Locate the cell with the specified text and output its (X, Y) center coordinate. 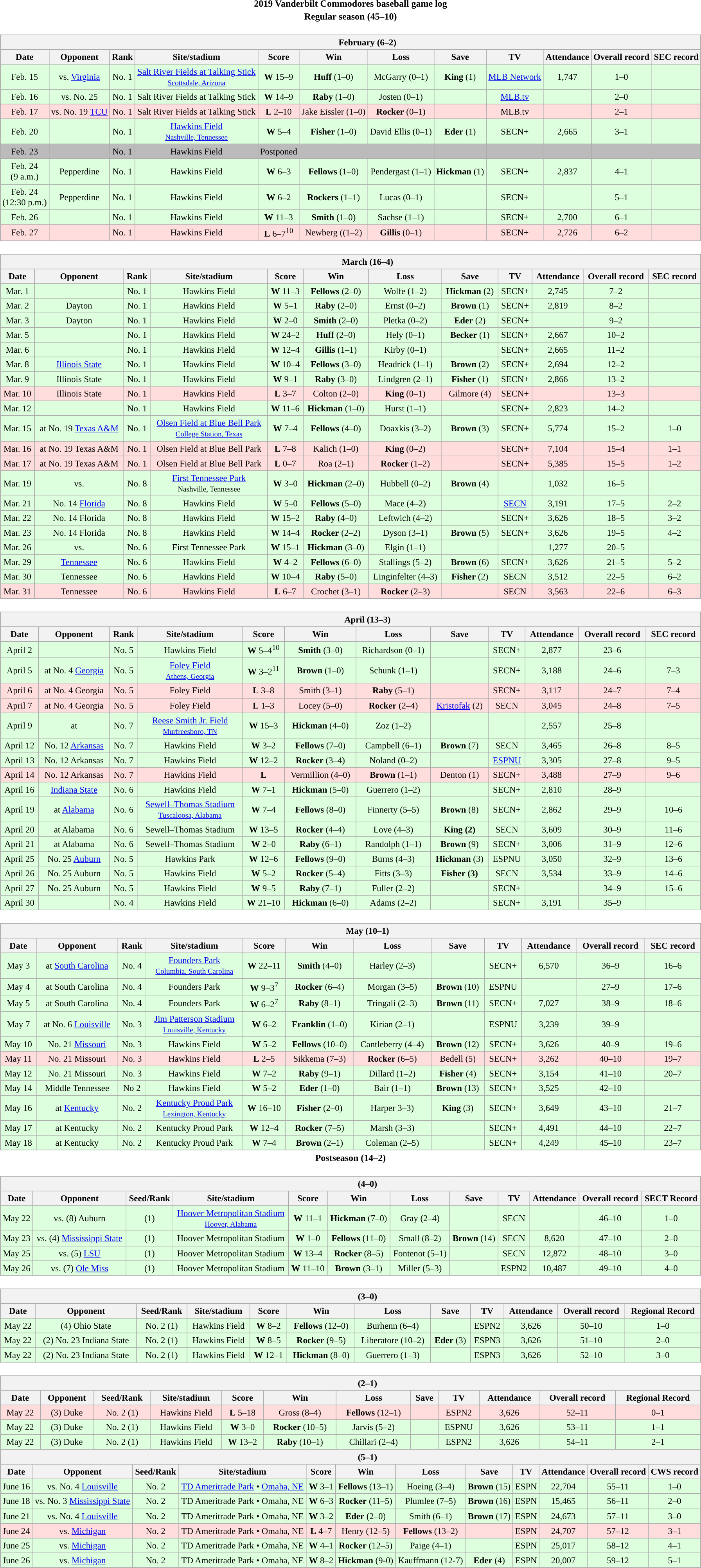
Salt River Fields at Talking StickScottsdale, Arizona (196, 77)
27–8 (612, 760)
May 18 (18, 1143)
L 3–8 (264, 691)
Rockers (1–1) (333, 197)
Locey (5–0) (320, 705)
Brown (11) (458, 1003)
40–9 (611, 1044)
Hickman (3–0) (336, 547)
24–6 (612, 671)
Hickman (3) (459, 859)
L 0–7 (286, 463)
Guerrero (1–2) (393, 789)
2,862 (552, 809)
25–8 (612, 726)
Becker (1) (470, 335)
3,525 (549, 1088)
Vermillion (4–0) (320, 775)
24–8 (612, 705)
McGarry (0–1) (401, 77)
Eder (3) (450, 1340)
Fellows (5–0) (336, 503)
43–10 (611, 1108)
2,877 (552, 650)
L 4–7 (321, 1531)
3,045 (552, 705)
2–2 (674, 503)
W 5–410 (264, 650)
Pletka (0–2) (405, 320)
45–10 (611, 1143)
9–5 (673, 760)
Raby (7–1) (320, 888)
Mar. 21 (18, 503)
L 2–10 (279, 112)
Mar. 10 (18, 394)
Stallings (5–2) (405, 562)
Roa (2–1) (336, 463)
L 1–3 (264, 705)
40–10 (611, 1059)
Fisher (3) (459, 874)
Raby (8–1) (320, 1003)
32–9 (612, 859)
W 14–4 (286, 533)
April (13–3) (350, 619)
Fellows (13–2) (430, 1531)
Mar. 3 (18, 320)
Newberg ((1–2) (333, 232)
W 13–5 (264, 829)
Guerrero (1–3) (393, 1355)
13–6 (673, 859)
34–9 (612, 888)
Zoz (1–2) (393, 726)
2,819 (558, 306)
52–10 (591, 1355)
April 9 (20, 726)
W 1–0 (308, 1238)
26–8 (612, 745)
W 5–1 (286, 306)
Kirian (2–1) (392, 1024)
Rocker (1–2) (405, 463)
19–7 (673, 1059)
vs. (8) Auburn (79, 1218)
Jake Eissler (1–0) (333, 112)
Paige (4–1) (430, 1545)
Brown (1) (470, 306)
22,704 (563, 1487)
Smith (4–0) (320, 966)
Mar. 15 (18, 429)
Rocker (12–5) (366, 1545)
5–2 (674, 562)
Feb. 16 (25, 97)
11–6 (673, 829)
Brown (5) (470, 533)
Leftwich (4–2) (405, 518)
Raby (4–0) (336, 518)
MLB Network (515, 77)
vs. (7) Ole Miss (79, 1268)
W 12–2 (264, 760)
50–10 (591, 1326)
Hickman (5–0) (320, 789)
Fellows (10–0) (320, 1044)
9–2 (616, 320)
Feb. 24 (12:30 p.m.) (25, 197)
53–11 (577, 1427)
Dillard (1–2) (392, 1073)
King (0–1) (405, 394)
Raby (3–0) (336, 379)
Elgin (1–1) (405, 547)
at (74, 726)
May 25 (17, 1253)
Cantleberry (4–4) (392, 1044)
April 12 (20, 745)
51–10 (591, 1340)
30–9 (612, 829)
24,707 (563, 1531)
Brown (3–1) (358, 1268)
Sikkema (7–3) (320, 1059)
Kauffmann (12-7) (430, 1560)
(4–0) (350, 1184)
Sachse (1–1) (401, 217)
W 9–1 (286, 379)
44–10 (611, 1128)
Kalich (1–0) (336, 449)
21–5 (616, 562)
W 16–10 (264, 1108)
April 30 (20, 903)
Raby (6–1) (320, 844)
Lucas (0–1) (401, 197)
Finnerty (5–5) (393, 809)
W 13–4 (308, 1253)
15–4 (616, 449)
7–4 (673, 691)
Mar. 22 (18, 518)
8–5 (673, 745)
Hickman (7–0) (358, 1218)
May 10 (18, 1044)
Fisher (1) (470, 379)
April 2 (20, 650)
Fellows (8–0) (320, 809)
16–6 (673, 966)
7–2 (616, 291)
Smith (1–0) (333, 217)
April 20 (20, 829)
Rocker (6–4) (320, 987)
(5–1) (350, 1457)
Josten (0–1) (401, 97)
42–10 (611, 1088)
Indiana State (74, 789)
April 14 (20, 775)
Fisher (2) (470, 577)
(3–0) (350, 1296)
Brown (1–0) (320, 671)
Feb. 26 (25, 217)
Burhenn (6–4) (393, 1326)
Hickman (2) (470, 291)
7,104 (558, 449)
Gross (8–4) (300, 1412)
8,620 (554, 1238)
(2–1) (350, 1383)
W 8–5 (268, 1340)
Dyson (3–1) (405, 533)
3,488 (552, 775)
Hawkins FieldNashville, Tennessee (196, 131)
22–5 (616, 577)
April 25 (20, 859)
Small (8–2) (420, 1238)
Fellows (11–0) (358, 1238)
June 21 (16, 1516)
15–6 (673, 888)
Kirby (0–1) (405, 350)
17–5 (616, 503)
Pendergast (1–1) (401, 171)
19–5 (616, 533)
Kristofak (2) (459, 705)
52–11 (577, 1412)
W 4–1 (321, 1545)
Bedell (5) (458, 1059)
Fuller (2–2) (393, 888)
1,032 (558, 483)
4–0 (671, 1268)
Brown (13) (458, 1088)
33–9 (612, 874)
W 11–6 (286, 409)
May 17 (18, 1128)
23–6 (612, 650)
Gillis (1–1) (336, 350)
Brown (15) (489, 1487)
W 3–211 (264, 671)
vs. Virginia (79, 77)
20,007 (563, 1560)
6,570 (549, 966)
W 13–2 (243, 1442)
Henry (12–5) (366, 1531)
Middle Tennessee (77, 1088)
vs. No. 3 Mississippi State (82, 1501)
7–5 (673, 705)
April 16 (20, 789)
W 15–1 (286, 547)
59–12 (618, 1560)
Hoover Metropolitan StadiumHoover, Alabama (231, 1218)
Franklin (1–0) (320, 1024)
W 12–1 (268, 1355)
Fellows (13–1) (366, 1487)
First Tennessee ParkNashville, Tennessee (209, 483)
Schunk (1–1) (393, 671)
Hurst (1–1) (405, 409)
Mar. 5 (18, 335)
3,117 (552, 691)
Foley FieldAthens, Georgia (190, 671)
11–2 (616, 350)
L 5–18 (243, 1412)
14–6 (673, 874)
W 7–1 (264, 789)
Hickman (6–0) (320, 903)
Mar. 2 (18, 306)
1,277 (558, 547)
Brown (12) (458, 1044)
3,512 (558, 577)
Hickman (2–0) (336, 483)
April 19 (20, 809)
L (264, 775)
6–3 (674, 591)
Fellows (2–0) (336, 291)
Postponed (279, 152)
8–2 (616, 306)
Brown (17) (489, 1516)
Plumlee (7–5) (430, 1501)
Fellows (7–0) (320, 745)
Burns (4–3) (393, 859)
Fellows (4–0) (336, 429)
King (2) (459, 829)
W 5–4 (279, 131)
22–6 (616, 591)
Brown (8) (459, 809)
Fisher (1–0) (333, 131)
May 7 (18, 1024)
L 7–8 (286, 449)
March (16–4) (350, 262)
April 27 (20, 888)
36–9 (611, 966)
King (1) (460, 77)
13–3 (616, 394)
(4) Ohio State (86, 1326)
June 26 (16, 1560)
Brown (2–1) (320, 1143)
19–6 (673, 1044)
Mar. 26 (18, 547)
28–9 (612, 789)
Liberatore (10–2) (393, 1340)
57–12 (618, 1531)
Raby (2–0) (336, 306)
Rocker (2–4) (393, 705)
L 6–7 (286, 591)
Rocker (0–1) (401, 112)
Mar. 17 (18, 463)
W 15–3 (264, 726)
3,262 (549, 1059)
Brown (9) (459, 844)
Brown (1–1) (393, 775)
Lindgren (2–1) (405, 379)
Smith (3–1) (320, 691)
April 5 (20, 671)
17–6 (673, 987)
Rocker (2–3) (405, 591)
Fellows (1–0) (333, 171)
46–10 (610, 1218)
3,563 (558, 591)
Eder (2–0) (366, 1516)
February (6–2) (350, 42)
Smith (3–0) (320, 650)
W 21–10 (264, 903)
57–11 (618, 1516)
W 7–2 (264, 1073)
Mar. 9 (18, 379)
April 21 (20, 844)
CWS record (674, 1472)
Tringali (2–3) (392, 1003)
47–10 (610, 1238)
Wolfe (1–2) (405, 291)
48–10 (610, 1253)
Crochet (3–1) (336, 591)
June 18 (16, 1501)
23–7 (673, 1143)
2,557 (552, 726)
15–5 (616, 463)
W 11–1 (308, 1218)
Brown (16) (489, 1501)
Feb. 27 (25, 232)
2,866 (558, 379)
Fellows (12–0) (321, 1326)
1–2 (674, 463)
39–9 (611, 1024)
Hickman (8–0) (321, 1355)
22–7 (673, 1128)
16–5 (616, 483)
David Ellis (0–1) (401, 131)
15–2 (616, 429)
Fontenot (5–1) (420, 1253)
May 4 (18, 987)
Jim Patterson StadiumLouisville, Kentucky (195, 1024)
Feb. 15 (25, 77)
Noland (0–2) (393, 760)
55–11 (618, 1487)
Raby (5–1) (393, 691)
2,810 (552, 789)
Hely (0–1) (405, 335)
Eder (4) (489, 1560)
Founders ParkColumbia, South Carolina (195, 966)
Headrick (1–1) (405, 364)
3,050 (552, 859)
Fellows (6–0) (336, 562)
Jarvis (5–2) (374, 1427)
Mar. 30 (18, 577)
Fisher (4) (458, 1073)
W 3–1 (321, 1487)
Smith (6–1) (430, 1516)
Brown (4) (470, 483)
Raby (10–1) (300, 1442)
No 2 (132, 1088)
29–9 (612, 809)
Brown (2) (470, 364)
54–11 (577, 1442)
Rocker (11–5) (366, 1501)
1,747 (567, 77)
Brown (14) (474, 1238)
3–2 (674, 518)
Mar. 31 (18, 591)
Mar. 16 (18, 449)
Fisher (2–0) (320, 1108)
Brown (7) (459, 745)
4,249 (549, 1143)
King (3) (458, 1108)
Raby (5–0) (336, 577)
May (10–1) (350, 931)
5,385 (558, 463)
King (0–2) (405, 449)
Reese Smith Jr. FieldMurfreesboro, TN (190, 726)
2,837 (567, 171)
Rocker (4–4) (320, 829)
W 9–37 (264, 987)
18–5 (616, 518)
14–2 (616, 409)
W 15–9 (279, 77)
31–9 (612, 844)
Olsen Field at Blue Bell ParkCollege Station, Texas (209, 429)
Mar. 8 (18, 364)
Feb. 17 (25, 112)
3,239 (549, 1024)
Rocker (9–5) (321, 1340)
25,017 (563, 1545)
10,487 (554, 1268)
SECT Record (671, 1198)
35–9 (612, 903)
10–2 (616, 335)
Mace (4–2) (405, 503)
Linginfelter (4–3) (405, 577)
Rocker (7–5) (320, 1128)
2,700 (567, 217)
20–5 (616, 547)
Feb. 23 (25, 152)
Sewell–Thomas StadiumTuscaloosa, Alabama (190, 809)
Brown (10) (458, 987)
Coleman (2–5) (392, 1143)
3,006 (552, 844)
2,694 (558, 364)
Brown (3) (470, 429)
Ernst (0–2) (405, 306)
W 22–11 (264, 966)
L 3–7 (286, 394)
41–10 (611, 1073)
Raby (1–0) (333, 97)
2,823 (558, 409)
W 24–2 (286, 335)
24,673 (563, 1516)
Mar. 1 (18, 291)
7,027 (549, 1003)
Doaxkis (3–2) (405, 429)
Fellows (9–0) (320, 859)
Gillis (0–1) (401, 232)
0–1 (658, 1412)
W 9–5 (264, 888)
Feb. 24 (9 a.m.) (25, 171)
Colton (2–0) (336, 394)
Kentucky Proud ParkLexington, Kentucky (195, 1108)
Harley (2–3) (392, 966)
Feb. 20 (25, 131)
Huff (2–0) (336, 335)
2,745 (558, 291)
Marsh (3–3) (392, 1128)
Eder (1) (460, 131)
Rocker (8–5) (358, 1253)
Randolph (1–1) (393, 844)
3,465 (552, 745)
Fellows (3–0) (336, 364)
Raby (9–1) (320, 1073)
Harper 3–3) (392, 1108)
Mar. 29 (18, 562)
First Tennessee Park (209, 547)
12,872 (554, 1253)
3,649 (549, 1108)
W 11–10 (308, 1268)
Chillari (2–4) (374, 1442)
April 13 (20, 760)
W 15–2 (286, 518)
20–7 (673, 1073)
Richardson (0–1) (393, 650)
Love (4–3) (393, 829)
Eder (1–0) (320, 1088)
3,305 (552, 760)
W 4–2 (286, 562)
10–6 (673, 809)
Hickman (9-0) (366, 1560)
Hickman (4–0) (320, 726)
Mar. 19 (18, 483)
Huff (1–0) (333, 77)
at No. 6 Louisville (77, 1024)
May 23 (17, 1238)
L 6–710 (279, 232)
Mar. 23 (18, 533)
Rocker (5–4) (320, 874)
April 26 (20, 874)
Denton (1) (459, 775)
21–7 (673, 1108)
May 16 (18, 1108)
9–6 (673, 775)
12–2 (616, 364)
L 2–5 (264, 1059)
May 3 (18, 966)
4,491 (549, 1128)
Fellows (12–1) (374, 1412)
2,726 (567, 232)
13–2 (616, 379)
May 12 (18, 1073)
vs. (5) LSU (79, 1253)
Rocker (10–5) (300, 1427)
Rocker (6–5) (392, 1059)
Miller (5–3) (420, 1268)
W 5–0 (286, 503)
Adams (2–2) (393, 903)
3,534 (552, 874)
Eder (2) (470, 320)
May 26 (17, 1268)
Mar. 6 (18, 350)
Fitts (3–3) (393, 874)
Hickman (1) (460, 171)
Gray (2–4) (420, 1218)
Hoeing (3–4) (430, 1487)
58–12 (618, 1545)
7–3 (673, 671)
Hubbell (0–2) (405, 483)
W 12–6 (264, 859)
Gilmore (4) (470, 394)
4–2 (674, 533)
38–9 (611, 1003)
6–1 (621, 217)
12–6 (673, 844)
3,154 (549, 1073)
April 7 (20, 705)
vs. No. 19 TCU (79, 112)
15,465 (563, 1501)
June 25 (16, 1545)
Mar. 12 (18, 409)
49–10 (610, 1268)
Hawkins Park (190, 859)
W 14–9 (279, 97)
Smith (2–0) (336, 320)
2,667 (558, 335)
24–7 (612, 691)
May 11 (18, 1059)
June 24 (16, 1531)
vs. (4) Mississippi State (79, 1238)
18–6 (673, 1003)
vs. No. 25 (79, 97)
April 6 (20, 691)
Rocker (3–4) (320, 760)
Campbell (6–1) (393, 745)
June 16 (16, 1487)
56–11 (618, 1501)
W 6–27 (264, 1003)
Brown (6) (470, 562)
3,609 (552, 829)
5,774 (558, 429)
Hickman (1–0) (336, 409)
May 14 (18, 1088)
Rocker (2–2) (336, 533)
Morgan (3–5) (392, 987)
May 5 (18, 1003)
3,188 (552, 671)
Bair (1–1) (392, 1088)
